Detect which cell encompasses the target text, then output its (X, Y) center coordinate. 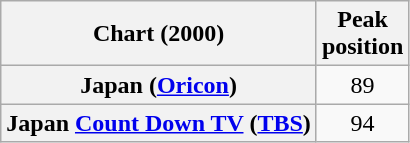
94 (362, 123)
Chart (2000) (159, 34)
Japan Count Down TV (TBS) (159, 123)
Japan (Oricon) (159, 85)
89 (362, 85)
Peakposition (362, 34)
